From the cell containing the given text, extract its center point as [X, Y] coordinate. 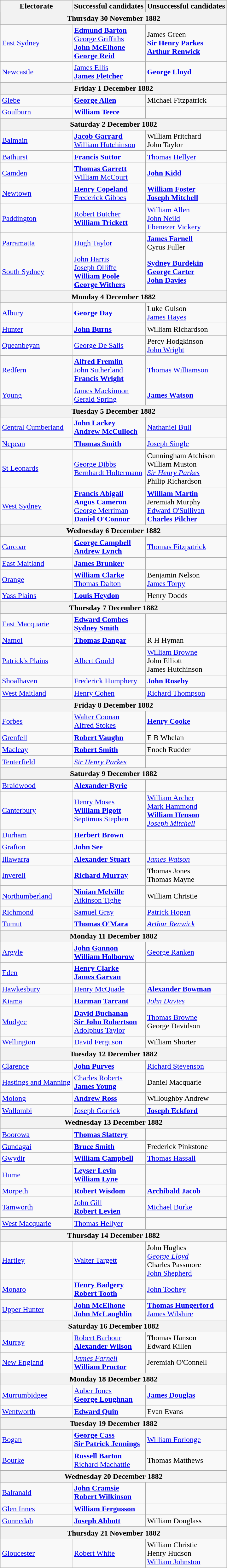
Richmond [36, 912]
Archibald Jacob [186, 1191]
Thomas O'Mara [109, 924]
Thomas Slattery [109, 1134]
Joseph Single [186, 444]
Thomas Hungerford James Wilshire [186, 1309]
Leyser Levin William Lyne [109, 1175]
West Macquarie [36, 1223]
George Allen [109, 100]
Argyle [36, 952]
Richard Murray [109, 875]
Wentworth [36, 1411]
William Archer Mark Hammond William Henson Joseph Mitchell [186, 810]
Tuesday 12 December 1882 [113, 1054]
Bourke [36, 1460]
E B Whelan [186, 738]
Thomas Williamson [186, 370]
Upper Hunter [36, 1309]
George Campbell Andrew Lynch [109, 547]
St Leonards [36, 468]
William Pritchard John Taylor [186, 141]
Daniel Macquarie [186, 1083]
West Maitland [36, 693]
Sydney Burdekin George Carter John Davies [186, 272]
Friday 8 December 1882 [113, 705]
Alexander Bowman [186, 989]
Alexander Ryrie [109, 785]
John Gannon William Holborow [109, 952]
Mudgee [36, 1021]
Henry Cohen [109, 693]
Charles Roberts James Young [109, 1083]
John Kidd [186, 173]
Edmund Barton George Griffiths John McElhone George Reid [109, 43]
Northumberland [36, 896]
William Foster Joseph Mitchell [186, 193]
William Forlonge [186, 1440]
Grafton [36, 847]
William Douglass [186, 1521]
Alexander Stuart [109, 859]
George Cass Sir Patrick Jennings [109, 1440]
Gundagai [36, 1146]
Frederick Pinkstone [186, 1146]
Shoalhaven [36, 681]
Macleay [36, 750]
Orange [36, 580]
George Ranken [186, 952]
William Campbell [109, 1158]
Robert Vaughn [109, 738]
Central Cumberland [36, 427]
Monaro [36, 1289]
Edward Combes Sydney Smith [109, 624]
Murray [36, 1342]
Evan Evans [186, 1411]
R H Hyman [186, 640]
Joseph Gorrick [109, 1111]
John Hughes George Lloyd Charles Passmore John Shepherd [186, 1260]
Thomas Garrett William McCourt [109, 173]
James Douglas [186, 1395]
Saturday 9 December 1882 [113, 773]
Joseph Eckford [186, 1111]
John See [109, 847]
Robert Smith [109, 750]
Michael Burke [186, 1207]
Thursday 7 December 1882 [113, 608]
Morpeth [36, 1191]
Bogan [36, 1440]
Thomas Jones Thomas Mayne [186, 875]
Herbert Brown [109, 835]
Canterbury [36, 810]
George De Salis [109, 345]
John Davies [186, 1001]
Monday 4 December 1882 [113, 297]
Nathaniel Bull [186, 427]
Joseph Abbott [109, 1521]
Arthur Renwick [186, 924]
Tuesday 5 December 1882 [113, 411]
Willoughby Andrew [186, 1099]
Walter Targett [109, 1260]
William Christie Henry Hudson William Johnston [186, 1553]
James Ellis James Fletcher [109, 72]
Walter Coonan Alfred Stokes [109, 721]
Wednesday 13 December 1882 [113, 1123]
Ninian Melville Atkinson Tighe [109, 896]
Michael Fitzpatrick [186, 100]
James Farnell William Proctor [109, 1363]
Monday 11 December 1882 [113, 936]
Thursday 14 December 1882 [113, 1235]
Illawarra [36, 859]
Alfred Fremlin John Sutherland Francis Wright [109, 370]
John Roseby [186, 681]
Richard Thompson [186, 693]
Henry McQuade [109, 989]
South Sydney [36, 272]
Friday 1 December 1882 [113, 88]
Bathurst [36, 157]
Robert Butcher William Trickett [109, 218]
Albury [36, 313]
Glen Innes [36, 1509]
Monday 18 December 1882 [113, 1379]
George Day [109, 313]
Parramatta [36, 243]
Hastings and Manning [36, 1083]
Patrick's Plains [36, 661]
Jacob Garrard William Hutchinson [109, 141]
William Clarke Thomas Dalton [109, 580]
Wollombi [36, 1111]
John Purves [109, 1066]
Jeremiah O'Connell [186, 1363]
Harman Tarrant [109, 1001]
Gwydir [36, 1158]
James Brunker [109, 563]
Patrick Hogan [186, 912]
Camden [36, 173]
Tuesday 19 December 1882 [113, 1423]
East Sydney [36, 43]
James Farnell Cyrus Fuller [186, 243]
Redfern [36, 370]
Unsuccessful candidates [186, 6]
Benjamin Nelson James Torpy [186, 580]
Andrew Ross [109, 1099]
Eden [36, 973]
New England [36, 1363]
John Lackey Andrew McCulloch [109, 427]
James Green Sir Henry Parkes Arthur Renwick [186, 43]
Hugh Taylor [109, 243]
Tamworth [36, 1207]
John McElhone John McLaughlin [109, 1309]
Tumut [36, 924]
Hume [36, 1175]
Sir Henry Parkes [109, 761]
William Browne John Elliott James Hutchinson [186, 661]
Glebe [36, 100]
Hartley [36, 1260]
Electorate [36, 6]
Francis Abigail Angus Cameron George Merriman Daniel O'Connor [109, 506]
Kiama [36, 1001]
George Lloyd [186, 72]
Young [36, 395]
Thomas Matthews [186, 1460]
Robert White [109, 1553]
William Martin Jeremiah Murphy Edward O'Sullivan Charles Pilcher [186, 506]
Henry Clarke James Garvan [109, 973]
Wellington [36, 1042]
West Sydney [36, 506]
Newcastle [36, 72]
Thursday 30 November 1882 [113, 18]
Balmain [36, 141]
Bruce Smith [109, 1146]
William Fergusson [109, 1509]
George Dibbs Bernhardt Holtermann [109, 468]
Saturday 2 December 1882 [113, 124]
Louis Heydon [109, 596]
Hunter [36, 329]
East Macquarie [36, 624]
Auber Jones George Loughnan [109, 1395]
William Shorter [186, 1042]
Forbes [36, 721]
Richard Stevenson [186, 1066]
Cunningham Atchison William Muston Sir Henry Parkes Philip Richardson [186, 468]
William Richardson [186, 329]
Murrumbidgee [36, 1395]
Robert Wisdom [109, 1191]
Henry Cooke [186, 721]
Hawkesbury [36, 989]
Russell Barton Richard Machattie [109, 1460]
David Ferguson [109, 1042]
Thomas Hassall [186, 1158]
David Buchanan Sir John Robertson Adolphus Taylor [109, 1021]
Goulburn [36, 112]
Thomas Dangar [109, 640]
Balranald [36, 1493]
John Harris Joseph Olliffe William Poole George Withers [109, 272]
Enoch Rudder [186, 750]
Clarence [36, 1066]
William Allen John Neild Ebenezer Vickery [186, 218]
John Burns [109, 329]
John Cramsie Robert Wilkinson [109, 1493]
Queanbeyan [36, 345]
Successful candidates [109, 6]
Wednesday 20 December 1882 [113, 1476]
Henry Badgery Robert Tooth [109, 1289]
Gloucester [36, 1553]
Namoi [36, 640]
Boorowa [36, 1134]
Robert Barbour Alexander Wilson [109, 1342]
John Gill Robert Levien [109, 1207]
Frederick Humphery [109, 681]
Molong [36, 1099]
Tenterfield [36, 761]
William Christie [186, 896]
Nepean [36, 444]
Durham [36, 835]
Saturday 16 December 1882 [113, 1326]
Yass Plains [36, 596]
Gunnedah [36, 1521]
Francis Suttor [109, 157]
Thomas Fitzpatrick [186, 547]
Newtown [36, 193]
East Maitland [36, 563]
Thomas Browne George Davidson [186, 1021]
Luke Gulson James Hayes [186, 313]
James Mackinnon Gerald Spring [109, 395]
Henry Dodds [186, 596]
Edward Quin [109, 1411]
Henry Moses William Pigott Septimus Stephen [109, 810]
Henry Copeland Frederick Gibbes [109, 193]
Grenfell [36, 738]
Inverell [36, 875]
Thomas Hanson Edward Killen [186, 1342]
Paddington [36, 218]
William Teece [109, 112]
John Toohey [186, 1289]
Braidwood [36, 785]
Wednesday 6 December 1882 [113, 531]
Thursday 21 November 1882 [113, 1533]
Albert Gould [109, 661]
Samuel Gray [109, 912]
Carcoar [36, 547]
Thomas Smith [109, 444]
Percy Hodgkinson John Wright [186, 345]
